Detect which cell encompasses the target text, then output its (X, Y) center coordinate. 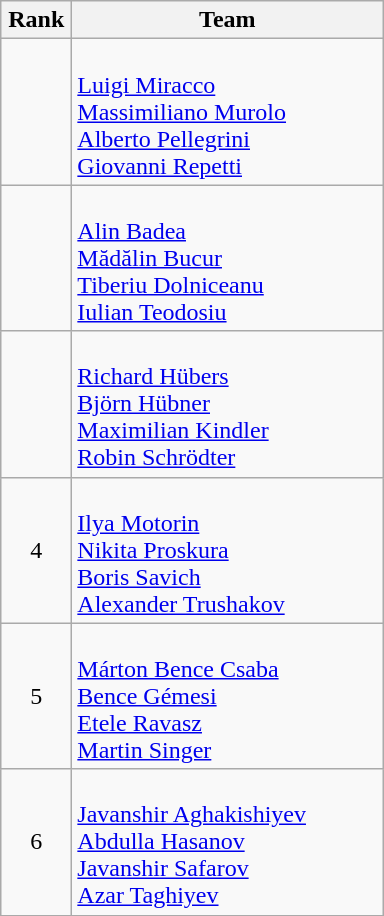
Márton Bence CsabaBence GémesiEtele RavaszMartin Singer (228, 696)
Rank (36, 20)
6 (36, 842)
5 (36, 696)
Alin BadeaMădălin BucurTiberiu DolniceanuIulian Teodosiu (228, 258)
Team (228, 20)
Javanshir AghakishiyevAbdulla HasanovJavanshir SafarovAzar Taghiyev (228, 842)
Luigi MiraccoMassimiliano MuroloAlberto PellegriniGiovanni Repetti (228, 112)
Richard HübersBjörn HübnerMaximilian KindlerRobin Schrödter (228, 404)
4 (36, 550)
Ilya MotorinNikita ProskuraBoris SavichAlexander Trushakov (228, 550)
